Detect which cell encompasses the target text, then output its [x, y] center coordinate. 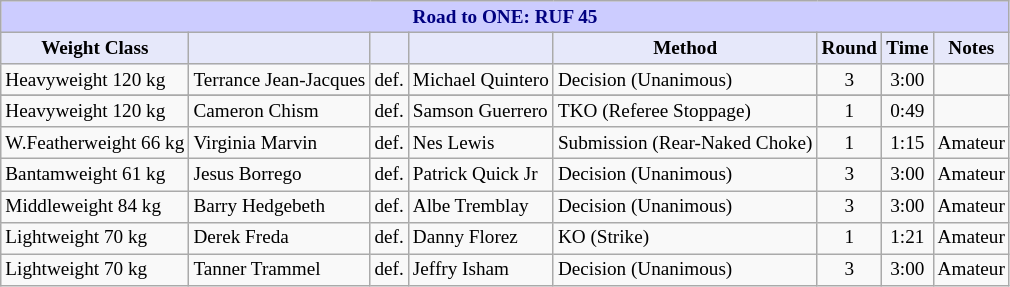
Barry Hedgebeth [280, 206]
Virginia Marvin [280, 143]
W.Featherweight 66 kg [95, 143]
Jeffry Isham [480, 270]
KO (Strike) [685, 238]
Tanner Trammel [280, 270]
Cameron Chism [280, 111]
Middleweight 84 kg [95, 206]
Nes Lewis [480, 143]
Bantamweight 61 kg [95, 175]
Derek Freda [280, 238]
Weight Class [95, 48]
Terrance Jean-Jacques [280, 80]
1:21 [908, 238]
Submission (Rear-Naked Choke) [685, 143]
Road to ONE: RUF 45 [506, 17]
TKO (Referee Stoppage) [685, 111]
Method [685, 48]
Round [850, 48]
1:15 [908, 143]
Samson Guerrero [480, 111]
Albe Tremblay [480, 206]
Jesus Borrego [280, 175]
Time [908, 48]
Danny Florez [480, 238]
Notes [971, 48]
Michael Quintero [480, 80]
0:49 [908, 111]
Patrick Quick Jr [480, 175]
